Return the [x, y] coordinate for the center point of the cell that contains the specified text.  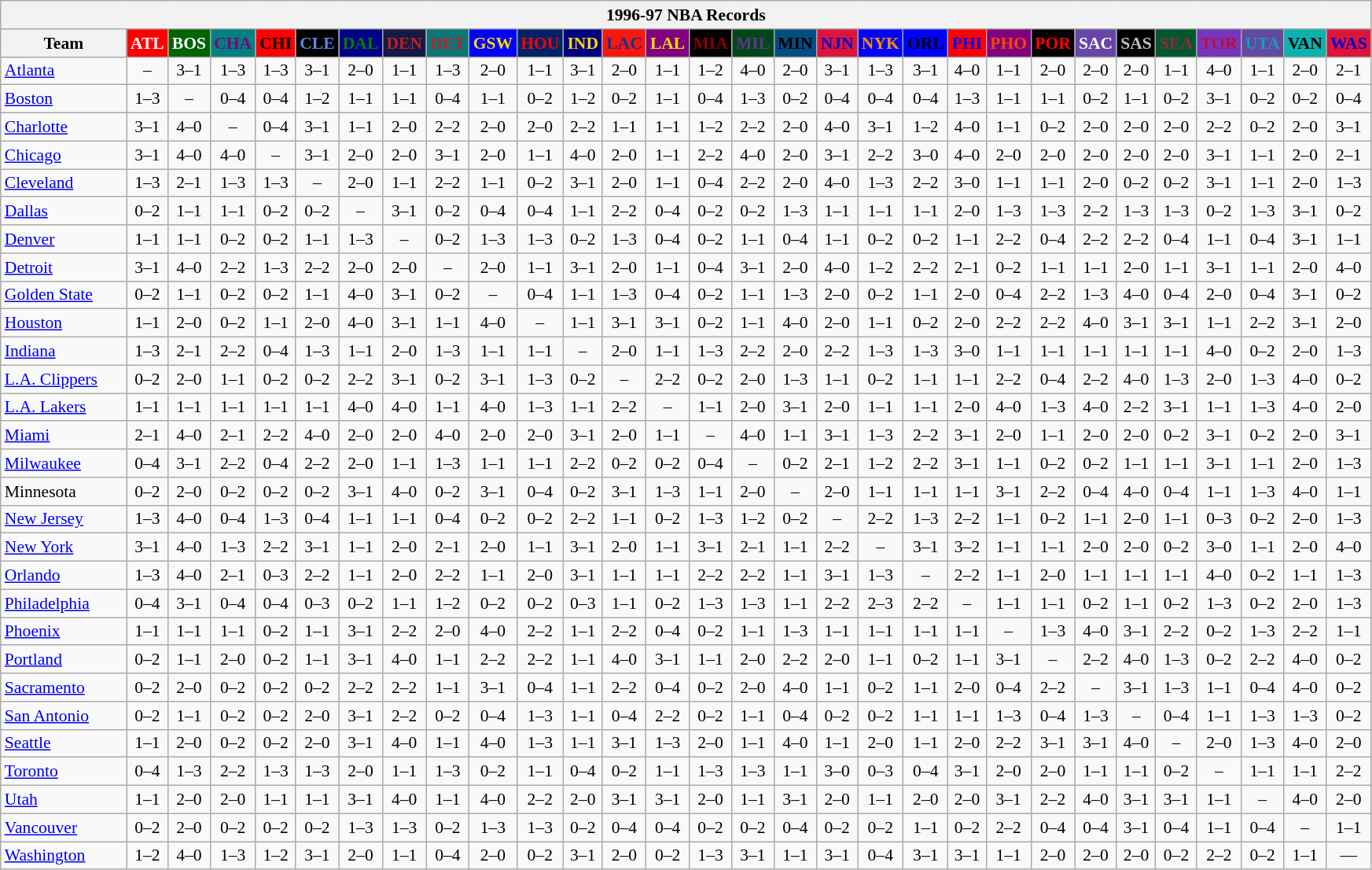
PHI [967, 43]
San Antonio [64, 716]
SAS [1136, 43]
Atlanta [64, 71]
DEN [404, 43]
Vancouver [64, 828]
HOU [539, 43]
BOS [189, 43]
Denver [64, 239]
CHI [275, 43]
PHO [1008, 43]
POR [1053, 43]
SAC [1096, 43]
LAL [668, 43]
NYK [881, 43]
WAS [1349, 43]
NJN [837, 43]
ORL [926, 43]
UTA [1263, 43]
1996-97 NBA Records [686, 15]
ATL [148, 43]
Houston [64, 323]
SEA [1176, 43]
Philadelphia [64, 603]
Utah [64, 800]
TOR [1219, 43]
L.A. Lakers [64, 407]
2–3 [881, 603]
3–2 [967, 547]
Washington [64, 856]
Chicago [64, 155]
Seattle [64, 743]
DET [448, 43]
CHA [233, 43]
Portland [64, 660]
GSW [494, 43]
Minnesota [64, 492]
Milwaukee [64, 463]
New Jersey [64, 519]
Phoenix [64, 632]
Toronto [64, 772]
L.A. Clippers [64, 379]
CLE [318, 43]
Team [64, 43]
MIA [710, 43]
Charlotte [64, 127]
DAL [361, 43]
VAN [1305, 43]
Detroit [64, 267]
Indiana [64, 352]
Dallas [64, 212]
MIN [795, 43]
LAC [624, 43]
— [1349, 856]
Orlando [64, 576]
Sacramento [64, 688]
Miami [64, 436]
New York [64, 547]
IND [583, 43]
Cleveland [64, 183]
MIL [753, 43]
Boston [64, 99]
Golden State [64, 295]
